Determine the [X, Y] coordinate at the center of the cell enclosing the given text.  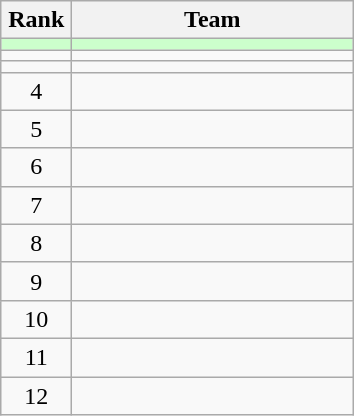
11 [36, 357]
8 [36, 243]
4 [36, 91]
7 [36, 205]
Rank [36, 20]
6 [36, 167]
12 [36, 395]
10 [36, 319]
9 [36, 281]
5 [36, 129]
Team [212, 20]
